Locate the cell with the specified text and output its (X, Y) center coordinate. 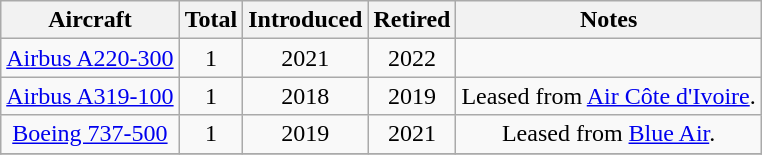
2022 (412, 58)
Airbus A220-300 (90, 58)
Boeing 737-500 (90, 134)
Leased from Air Côte d'Ivoire. (608, 96)
2018 (306, 96)
Aircraft (90, 20)
Introduced (306, 20)
Total (211, 20)
Retired (412, 20)
Leased from Blue Air. (608, 134)
Notes (608, 20)
Airbus A319-100 (90, 96)
